Return the (x, y) coordinate for the center point of the cell that contains the specified text.  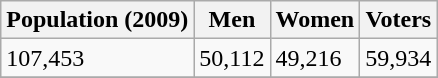
50,112 (232, 58)
Voters (398, 20)
107,453 (98, 58)
Men (232, 20)
59,934 (398, 58)
Women (315, 20)
49,216 (315, 58)
Population (2009) (98, 20)
